Pinpoint the cell where the given text exists, returning its [x, y] midpoint coordinate. 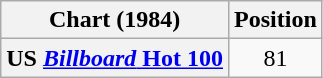
Chart (1984) [115, 20]
81 [276, 58]
US Billboard Hot 100 [115, 58]
Position [276, 20]
